From the cell containing the given text, extract its center point as (x, y) coordinate. 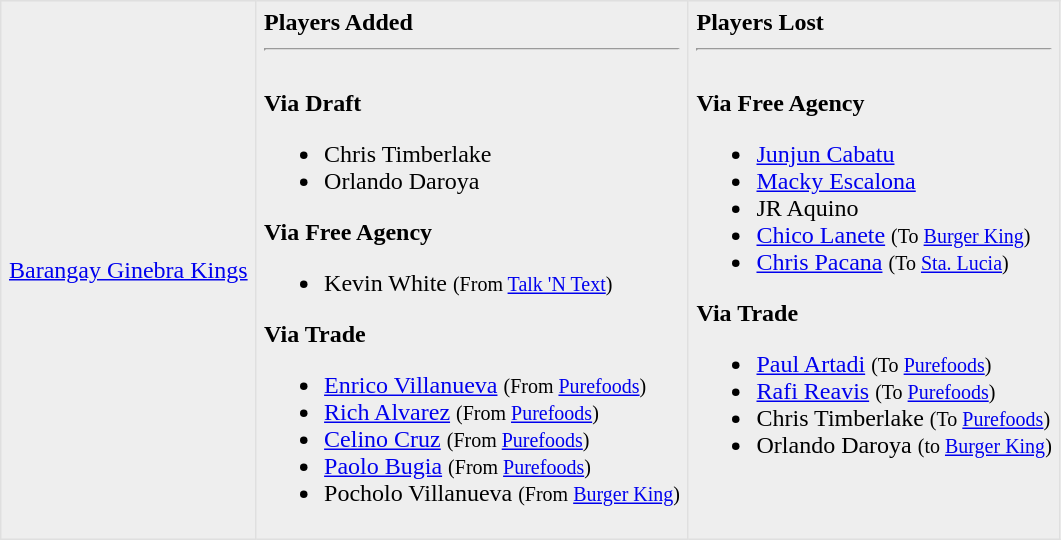
Barangay Ginebra Kings (128, 270)
